Return the [X, Y] coordinate for the center point of the cell that contains the specified text.  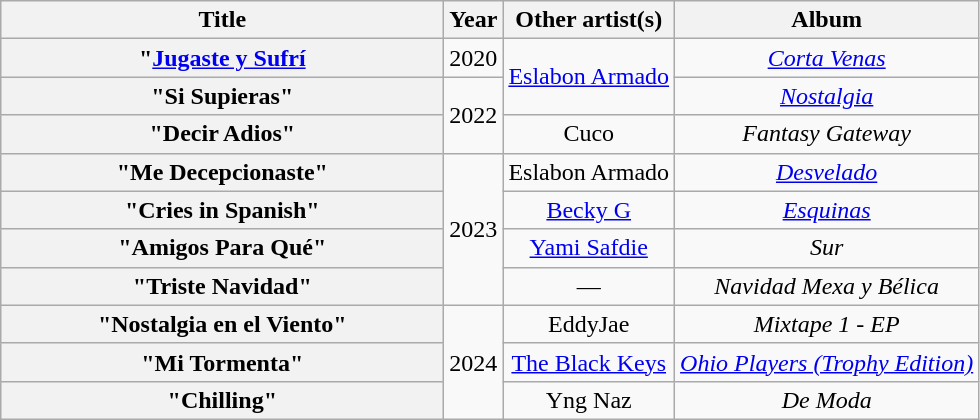
Corta Venas [827, 58]
Becky G [589, 210]
2022 [474, 115]
Yng Naz [589, 400]
Ohio Players (Trophy Edition) [827, 362]
The Black Keys [589, 362]
2024 [474, 362]
2023 [474, 229]
Navidad Mexa y Bélica [827, 286]
"Jugaste y Sufrí [222, 58]
Desvelado [827, 172]
"Chilling" [222, 400]
"Me Decepcionaste" [222, 172]
"Cries in Spanish" [222, 210]
"Si Supieras" [222, 96]
Year [474, 20]
Mixtape 1 - EP [827, 324]
"Amigos Para Qué" [222, 248]
Fantasy Gateway [827, 134]
— [589, 286]
Cuco [589, 134]
"Mi Tormenta" [222, 362]
Title [222, 20]
"Nostalgia en el Viento" [222, 324]
EddyJae [589, 324]
Yami Safdie [589, 248]
Album [827, 20]
De Moda [827, 400]
Esquinas [827, 210]
Nostalgia [827, 96]
Other artist(s) [589, 20]
2020 [474, 58]
"Decir Adios" [222, 134]
Sur [827, 248]
"Triste Navidad" [222, 286]
